From the cell containing the given text, extract its center point as (x, y) coordinate. 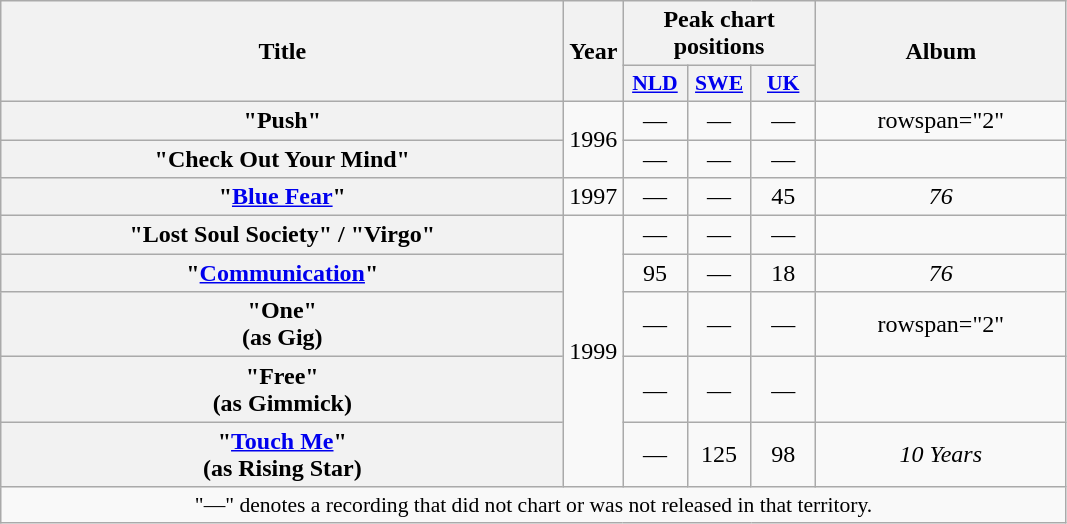
"Check Out Your Mind" (282, 159)
10 Years (940, 454)
"Free" (as Gimmick) (282, 390)
"—" denotes a recording that did not chart or was not released in that territory. (534, 505)
UK (783, 84)
"Touch Me"(as Rising Star) (282, 454)
Album (940, 52)
125 (719, 454)
NLD (655, 84)
1999 (594, 352)
SWE (719, 84)
"Blue Fear" (282, 197)
"Communication" (282, 273)
"Lost Soul Society" / "Virgo" (282, 235)
Peak chart positions (719, 34)
Title (282, 52)
18 (783, 273)
98 (783, 454)
Year (594, 52)
1997 (594, 197)
95 (655, 273)
45 (783, 197)
"One" (as Gig) (282, 324)
"Push" (282, 120)
1996 (594, 139)
